Scan for the cell matching the given text and deliver its [X, Y] coordinate at center. 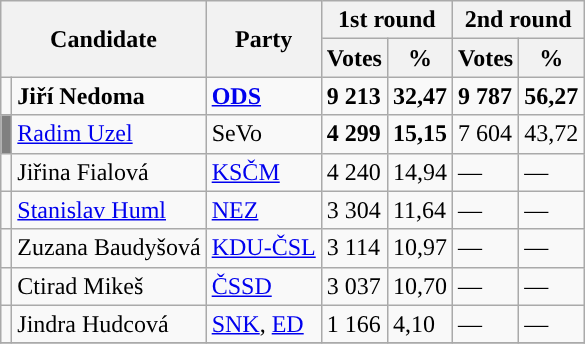
KDU-ČSL [264, 248]
4 240 [354, 172]
Stanislav Huml [109, 210]
Party [264, 39]
15,15 [420, 134]
2nd round [518, 20]
NEZ [264, 210]
11,64 [420, 210]
3 304 [354, 210]
9 213 [354, 96]
ČSSD [264, 286]
32,47 [420, 96]
SeVo [264, 134]
Zuzana Baudyšová [109, 248]
Jindra Hudcová [109, 324]
3 037 [354, 286]
SNK, ED [264, 324]
10,97 [420, 248]
Radim Uzel [109, 134]
Jiřina Fialová [109, 172]
ODS [264, 96]
1 166 [354, 324]
Jiří Nedoma [109, 96]
43,72 [552, 134]
3 114 [354, 248]
Ctirad Mikeš [109, 286]
Candidate [104, 39]
56,27 [552, 96]
KSČM [264, 172]
4 299 [354, 134]
9 787 [485, 96]
1st round [386, 20]
4,10 [420, 324]
14,94 [420, 172]
7 604 [485, 134]
10,70 [420, 286]
